Return the [X, Y] coordinate for the center point of the cell that contains the specified text.  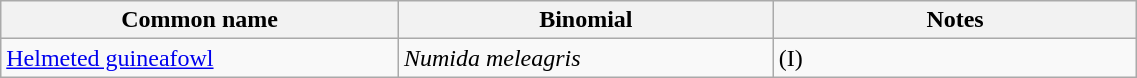
Binomial [586, 20]
Notes [955, 20]
Numida meleagris [586, 58]
(I) [955, 58]
Common name [200, 20]
Helmeted guineafowl [200, 58]
